For the text-containing cell, return its midpoint in (X, Y) coordinate format. 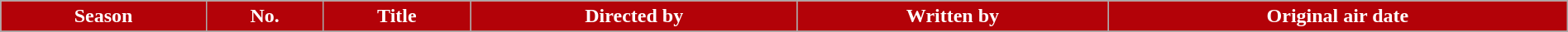
Written by (953, 16)
Season (104, 16)
Directed by (633, 16)
Original air date (1338, 16)
No. (265, 16)
Title (397, 16)
